Search for the cell housing the specified text and yield its [X, Y] center coordinate. 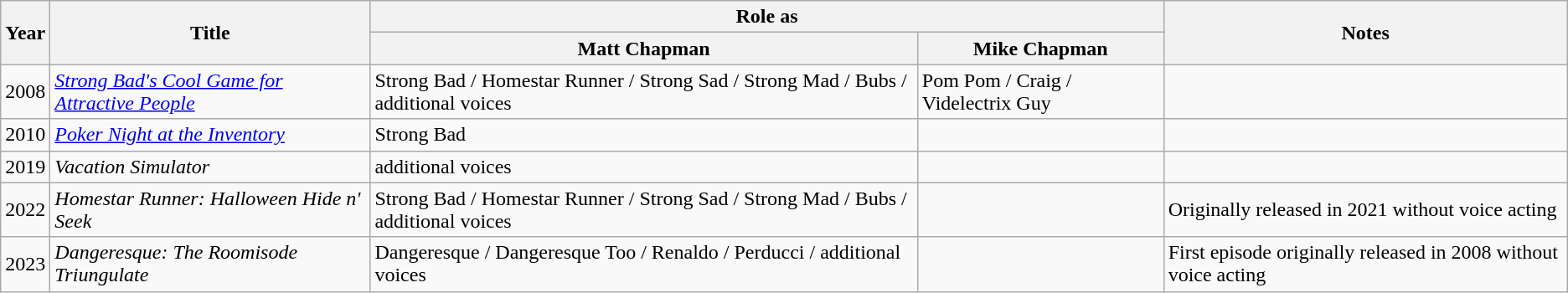
First episode originally released in 2008 without voice acting [1365, 265]
2023 [25, 265]
Strong Bad [643, 135]
Strong Bad's Cool Game for Attractive People [210, 92]
2019 [25, 167]
2008 [25, 92]
Notes [1365, 33]
Title [210, 33]
Originally released in 2021 without voice acting [1365, 209]
2022 [25, 209]
Matt Chapman [643, 49]
Vacation Simulator [210, 167]
Poker Night at the Inventory [210, 135]
Dangeresque / Dangeresque Too / Renaldo / Perducci / additional voices [643, 265]
Mike Chapman [1040, 49]
Year [25, 33]
Dangeresque: The Roomisode Triungulate [210, 265]
Homestar Runner: Halloween Hide n' Seek [210, 209]
additional voices [643, 167]
Role as [767, 17]
2010 [25, 135]
Pom Pom / Craig / Videlectrix Guy [1040, 92]
